Provide the (X, Y) coordinate of the cell's center where the given text is located.  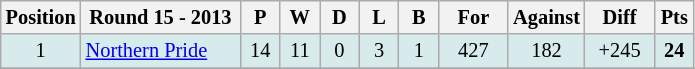
11 (300, 51)
L (379, 17)
0 (340, 51)
Diff (620, 17)
24 (674, 51)
Pts (674, 17)
427 (474, 51)
182 (546, 51)
14 (260, 51)
Position (41, 17)
W (300, 17)
3 (379, 51)
Round 15 - 2013 (161, 17)
P (260, 17)
B (419, 17)
D (340, 17)
+245 (620, 51)
Against (546, 17)
Northern Pride (161, 51)
For (474, 17)
